Extract the [x, y] coordinate from the center of the cell holding the provided text.  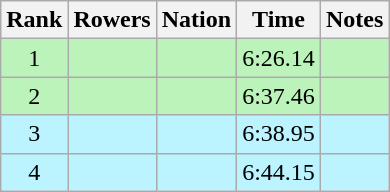
Notes [354, 20]
Time [279, 20]
3 [34, 134]
Rowers [112, 20]
6:26.14 [279, 58]
Nation [196, 20]
Rank [34, 20]
6:44.15 [279, 172]
6:38.95 [279, 134]
1 [34, 58]
6:37.46 [279, 96]
2 [34, 96]
4 [34, 172]
